Locate the cell with the specified text and output its [X, Y] center coordinate. 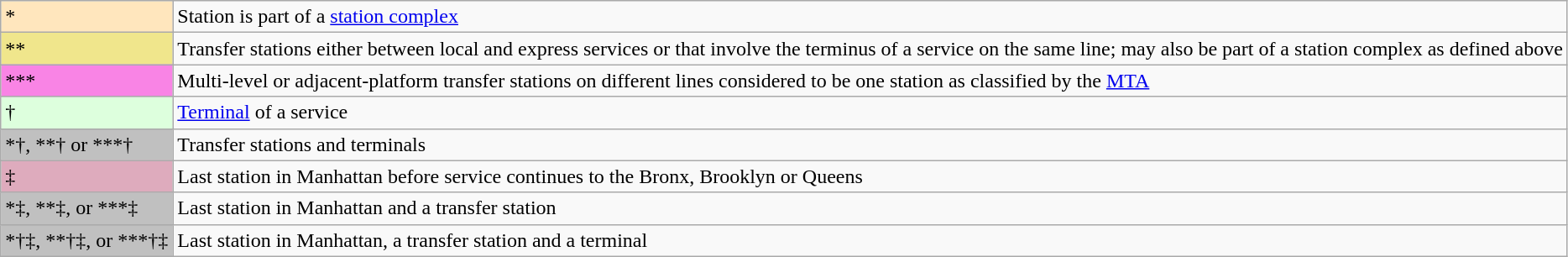
Multi-level or adjacent-platform transfer stations on different lines considered to be one station as classified by the MTA [870, 81]
Transfer stations and terminals [870, 144]
*†, **† or ***† [87, 144]
*‡, **‡, or ***‡ [87, 208]
*** [87, 81]
Station is part of a station complex [870, 17]
Last station in Manhattan and a transfer station [870, 208]
* [87, 17]
‡ [87, 176]
Terminal of a service [870, 113]
** [87, 49]
† [87, 113]
Last station in Manhattan before service continues to the Bronx, Brooklyn or Queens [870, 176]
*†‡, **†‡, or ***†‡ [87, 240]
Last station in Manhattan, a transfer station and a terminal [870, 240]
